Locate the cell with the specified text and output its [x, y] center coordinate. 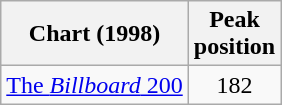
Peakposition [234, 34]
The Billboard 200 [95, 85]
Chart (1998) [95, 34]
182 [234, 85]
